Pinpoint the cell where the given text exists, returning its [X, Y] midpoint coordinate. 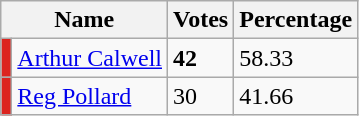
58.33 [296, 58]
41.66 [296, 96]
Arthur Calwell [90, 58]
Percentage [296, 20]
Votes [201, 20]
30 [201, 96]
Reg Pollard [90, 96]
42 [201, 58]
Name [84, 20]
